Locate the cell with the specified text and output its (X, Y) center coordinate. 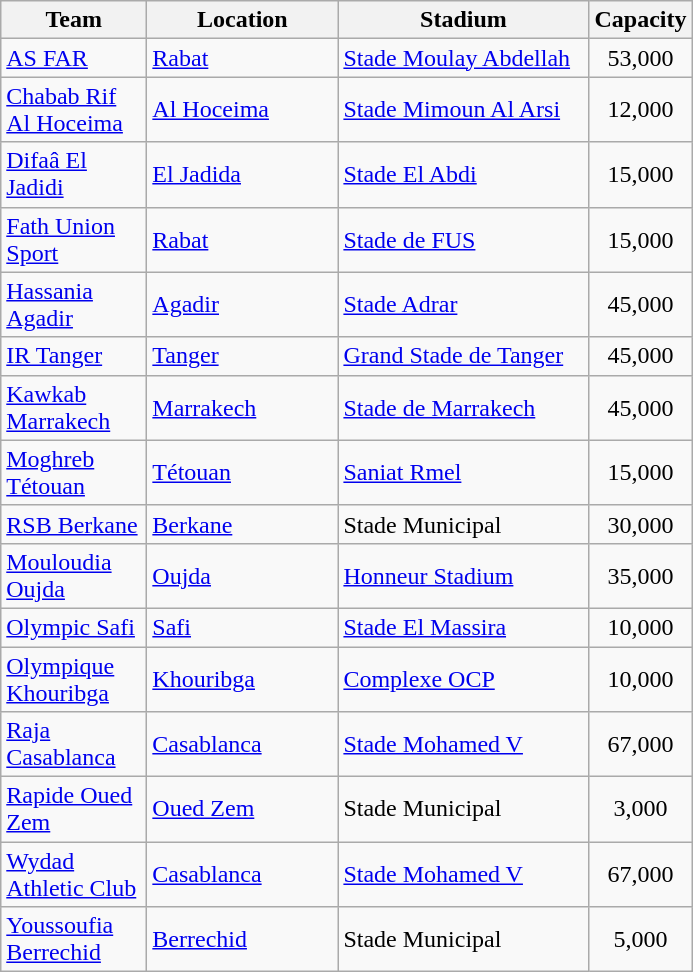
Fath Union Sport (74, 240)
Marrakech (242, 408)
Honneur Stadium (464, 576)
Chabab Rif Al Hoceima (74, 110)
Rapide Oued Zem (74, 810)
Khouribga (242, 678)
Mouloudia Oujda (74, 576)
Raja Casablanca (74, 744)
Olympic Safi (74, 627)
5,000 (640, 940)
IR Tanger (74, 356)
Agadir (242, 304)
Oued Zem (242, 810)
Tétouan (242, 472)
Kawkab Marrakech (74, 408)
3,000 (640, 810)
Stade El Abdi (464, 174)
Stadium (464, 20)
12,000 (640, 110)
30,000 (640, 524)
Stade El Massira (464, 627)
Wydad Athletic Club (74, 874)
Location (242, 20)
53,000 (640, 58)
Berrechid (242, 940)
Saniat Rmel (464, 472)
Youssoufia Berrechid (74, 940)
Tanger (242, 356)
Team (74, 20)
Stade de FUS (464, 240)
Safi (242, 627)
Berkane (242, 524)
Difaâ El Jadidi (74, 174)
RSB Berkane (74, 524)
Stade Adrar (464, 304)
Oujda (242, 576)
Moghreb Tétouan (74, 472)
Stade de Marrakech (464, 408)
Stade Mimoun Al Arsi (464, 110)
AS FAR (74, 58)
Stade Moulay Abdellah (464, 58)
Hassania Agadir (74, 304)
Capacity (640, 20)
Olympique Khouribga (74, 678)
Grand Stade de Tanger (464, 356)
Al Hoceima (242, 110)
Complexe OCP (464, 678)
35,000 (640, 576)
El Jadida (242, 174)
